Locate the cell with the specified text and output its [x, y] center coordinate. 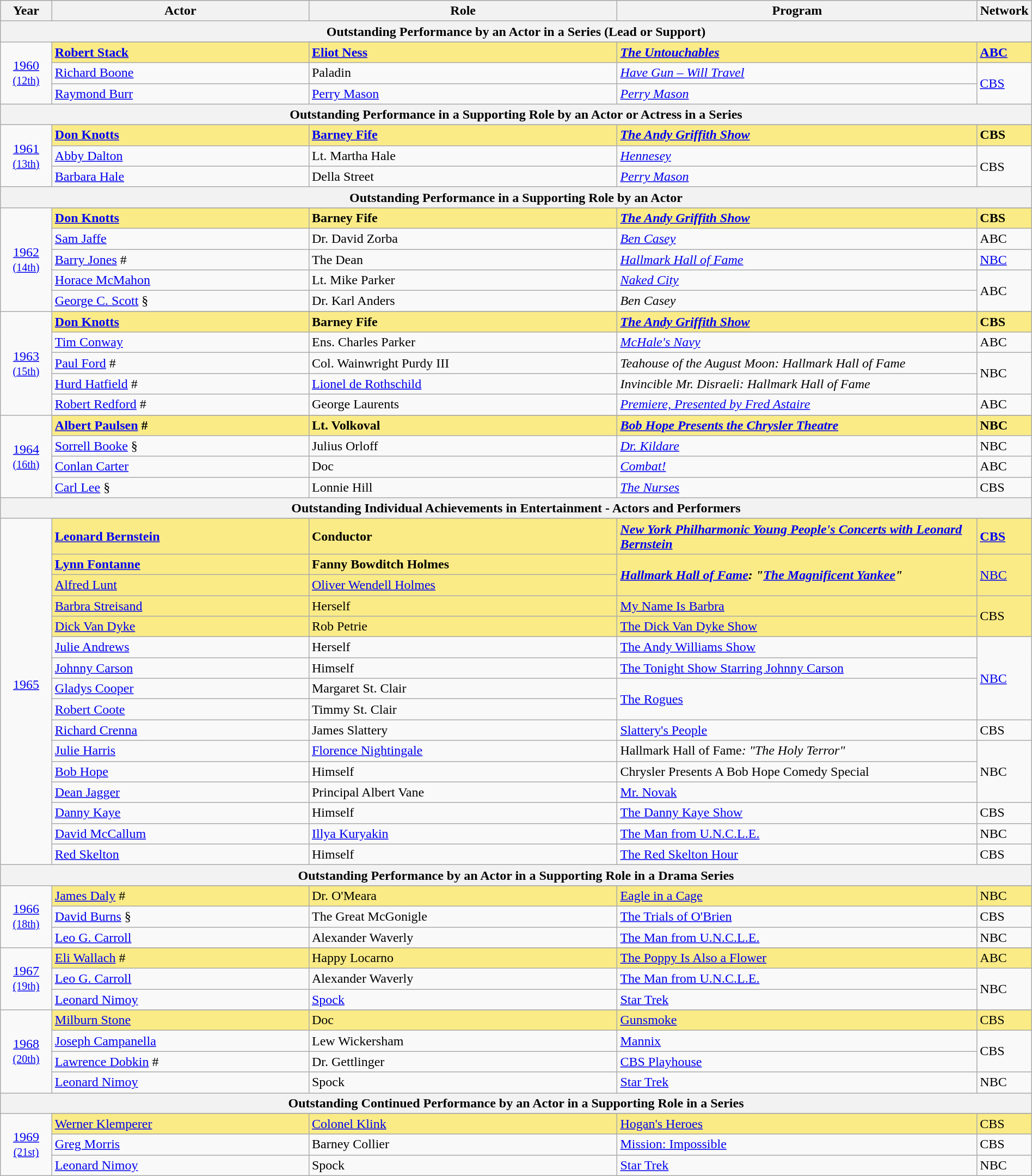
Timmy St. Clair [463, 709]
Dr. Gettlinger [463, 1062]
Danny Kaye [180, 813]
Oliver Wendell Holmes [463, 585]
Robert Redford # [180, 405]
Outstanding Performance in a Supporting Role by an Actor [516, 197]
1965 [26, 691]
David McCallum [180, 834]
Paladin [463, 73]
Joseph Campanella [180, 1041]
Julius Orloff [463, 446]
Colonel Klink [463, 1124]
The Poppy Is Also a Flower [797, 958]
Julie Andrews [180, 647]
Naked City [797, 280]
Eliot Ness [463, 52]
1962(14th) [26, 259]
The Tonight Show Starring Johnny Carson [797, 668]
Lt. Mike Parker [463, 280]
George Laurents [463, 405]
Lonnie Hill [463, 487]
Gunsmoke [797, 1020]
Sorrell Booke § [180, 446]
Robert Coote [180, 709]
Outstanding Performance in a Supporting Role by an Actor or Actress in a Series [516, 114]
The Trials of O'Brien [797, 916]
Red Skelton [180, 854]
Lt. Martha Hale [463, 156]
Barry Jones # [180, 260]
James Daly # [180, 896]
Hallmark Hall of Fame [797, 260]
Albert Paulsen # [180, 425]
1968(20th) [26, 1051]
Dick Van Dyke [180, 627]
Della Street [463, 176]
Julie Harris [180, 751]
Carl Lee § [180, 487]
Hennesey [797, 156]
Conductor [463, 536]
Program [797, 11]
Teahouse of the August Moon: Hallmark Hall of Fame [797, 363]
Eagle in a Cage [797, 896]
Lynn Fontanne [180, 564]
Lionel de Rothschild [463, 384]
Greg Morris [180, 1144]
The Rogues [797, 699]
Gladys Cooper [180, 689]
Sam Jaffe [180, 238]
Lt. Volkoval [463, 425]
Happy Locarno [463, 958]
Barney Collier [463, 1144]
Network [1004, 11]
Actor [180, 11]
Conlan Carter [180, 467]
David Burns § [180, 916]
Year [26, 11]
Robert Stack [180, 52]
Barbra Streisand [180, 606]
Role [463, 11]
Dr. Karl Anders [463, 301]
Raymond Burr [180, 94]
Principal Albert Vane [463, 792]
Leonard Bernstein [180, 536]
New York Philharmonic Young People's Concerts with Leonard Bernstein [797, 536]
Richard Crenna [180, 730]
Alfred Lunt [180, 585]
1963(15th) [26, 363]
Lew Wickersham [463, 1041]
McHale's Navy [797, 342]
1961(13th) [26, 156]
Abby Dalton [180, 156]
The Andy Williams Show [797, 647]
Outstanding Performance by an Actor in a Supporting Role in a Drama Series [516, 875]
Barbara Hale [180, 176]
Bob Hope [180, 771]
Johnny Carson [180, 668]
Hurd Hatfield # [180, 384]
Horace McMahon [180, 280]
Hallmark Hall of Fame: "The Holy Terror" [797, 751]
1960(12th) [26, 73]
The Danny Kaye Show [797, 813]
Fanny Bowditch Holmes [463, 564]
CBS Playhouse [797, 1062]
George C. Scott § [180, 301]
Outstanding Individual Achievements in Entertainment - Actors and Performers [516, 508]
Werner Klemperer [180, 1124]
Hallmark Hall of Fame: "The Magnificent Yankee" [797, 574]
Rob Petrie [463, 627]
Slattery's People [797, 730]
My Name Is Barbra [797, 606]
The Great McGonigle [463, 916]
The Red Skelton Hour [797, 854]
The Untouchables [797, 52]
Col. Wainwright Purdy III [463, 363]
Margaret St. Clair [463, 689]
Have Gun – Will Travel [797, 73]
Paul Ford # [180, 363]
Dr. Kildare [797, 446]
1964(16th) [26, 456]
The Dean [463, 260]
Ens. Charles Parker [463, 342]
Outstanding Performance by an Actor in a Series (Lead or Support) [516, 32]
Lawrence Dobkin # [180, 1062]
Chrysler Presents A Bob Hope Comedy Special [797, 771]
1966(18th) [26, 916]
Bob Hope Presents the Chrysler Theatre [797, 425]
The Nurses [797, 487]
Florence Nightingale [463, 751]
James Slattery [463, 730]
1969(21st) [26, 1144]
Dr. O'Meara [463, 896]
Dr. David Zorba [463, 238]
Dean Jagger [180, 792]
Milburn Stone [180, 1020]
Richard Boone [180, 73]
The Dick Van Dyke Show [797, 627]
Mr. Novak [797, 792]
1967(19th) [26, 979]
Mission: Impossible [797, 1144]
Eli Wallach # [180, 958]
Tim Conway [180, 342]
Mannix [797, 1041]
Outstanding Continued Performance by an Actor in a Supporting Role in a Series [516, 1103]
Premiere, Presented by Fred Astaire [797, 405]
Illya Kuryakin [463, 834]
Invincible Mr. Disraeli: Hallmark Hall of Fame [797, 384]
Hogan's Heroes [797, 1124]
Combat! [797, 467]
